Pinpoint the cell where the given text exists, returning its [x, y] midpoint coordinate. 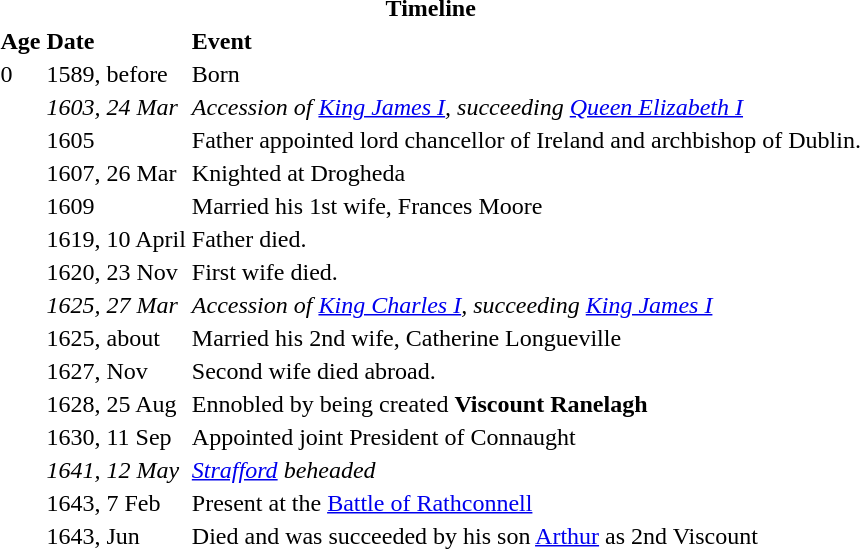
1620, 23 Nov [116, 272]
1625, about [116, 338]
1605 [116, 140]
1630, 11 Sep [116, 437]
1603, 24 Mar [116, 107]
1589, before [116, 74]
1643, 7 Feb [116, 503]
1625, 27 Mar [116, 305]
1627, Nov [116, 371]
1619, 10 April [116, 239]
1607, 26 Mar [116, 173]
1628, 25 Aug [116, 404]
1641, 12 May [116, 470]
1609 [116, 206]
Date [116, 41]
